From the cell containing the given text, extract its center point as (x, y) coordinate. 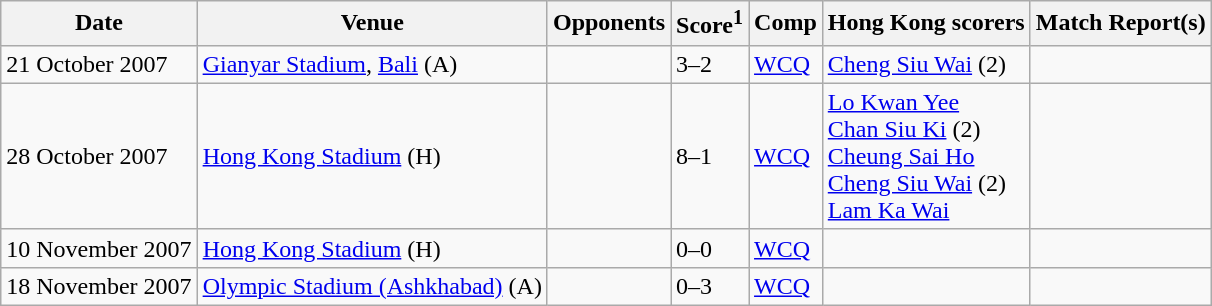
Lo Kwan Yee Chan Siu Ki (2) Cheung Sai Ho Cheng Siu Wai (2)Lam Ka Wai (926, 156)
Cheng Siu Wai (2) (926, 64)
0–0 (710, 248)
Gianyar Stadium, Bali (A) (372, 64)
18 November 2007 (99, 286)
28 October 2007 (99, 156)
Olympic Stadium (Ashkhabad) (A) (372, 286)
Hong Kong scorers (926, 24)
Venue (372, 24)
3–2 (710, 64)
10 November 2007 (99, 248)
Date (99, 24)
Comp (786, 24)
Opponents (608, 24)
Score1 (710, 24)
Match Report(s) (1120, 24)
0–3 (710, 286)
8–1 (710, 156)
21 October 2007 (99, 64)
